From the cell containing the given text, extract its center point as [X, Y] coordinate. 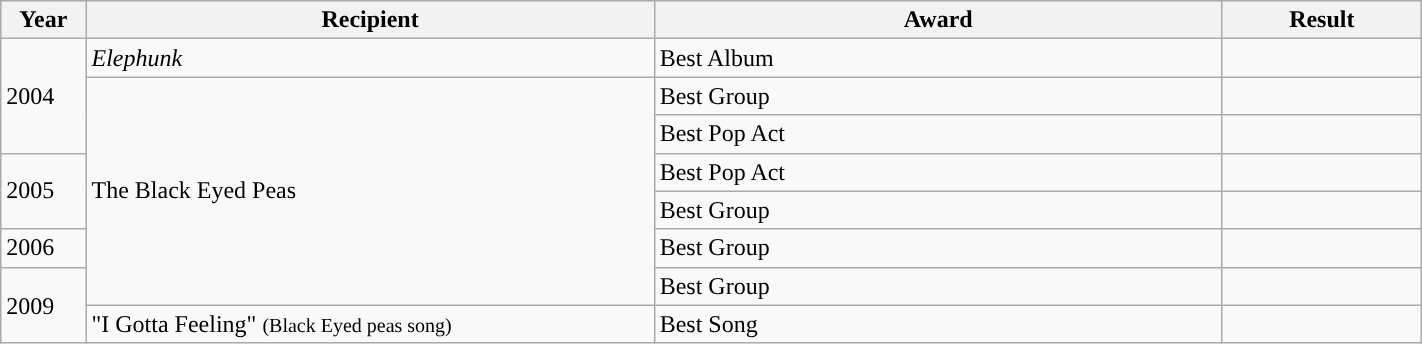
Best Song [938, 324]
2009 [44, 305]
2005 [44, 191]
Recipient [370, 20]
Elephunk [370, 58]
"I Gotta Feeling" (Black Eyed peas song) [370, 324]
2004 [44, 96]
The Black Eyed Peas [370, 191]
2006 [44, 248]
Year [44, 20]
Award [938, 20]
Best Album [938, 58]
Result [1322, 20]
